Find where the given text appears and provide that cell's center as (X, Y) coordinate. 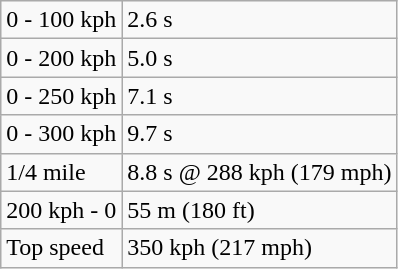
200 kph - 0 (62, 210)
350 kph (217 mph) (260, 248)
7.1 s (260, 96)
0 - 250 kph (62, 96)
0 - 300 kph (62, 134)
2.6 s (260, 20)
Top speed (62, 248)
5.0 s (260, 58)
9.7 s (260, 134)
0 - 100 kph (62, 20)
0 - 200 kph (62, 58)
55 m (180 ft) (260, 210)
8.8 s @ 288 kph (179 mph) (260, 172)
1/4 mile (62, 172)
